Output the [x, y] coordinate of the center of the cell containing the given text.  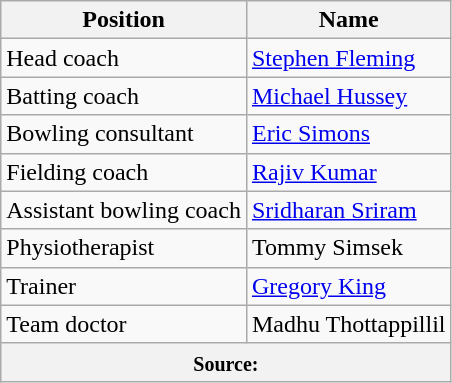
Position [124, 20]
Trainer [124, 286]
Source: [226, 362]
Batting coach [124, 96]
Gregory King [348, 286]
Physiotherapist [124, 248]
Team doctor [124, 324]
Fielding coach [124, 172]
Tommy Simsek [348, 248]
Eric Simons [348, 134]
Stephen Fleming [348, 58]
Assistant bowling coach [124, 210]
Bowling consultant [124, 134]
Name [348, 20]
Michael Hussey [348, 96]
Head coach [124, 58]
Sridharan Sriram [348, 210]
Rajiv Kumar [348, 172]
Madhu Thottappillil [348, 324]
